Capture the cell that displays the provided text and extract its (X, Y) central coordinate. 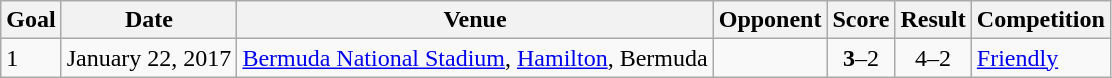
4–2 (933, 58)
Venue (475, 20)
3–2 (861, 58)
Competition (1040, 20)
Date (149, 20)
Result (933, 20)
Score (861, 20)
Goal (31, 20)
1 (31, 58)
Bermuda National Stadium, Hamilton, Bermuda (475, 58)
Opponent (770, 20)
January 22, 2017 (149, 58)
Friendly (1040, 58)
